Provide the (x, y) coordinate of the cell's center where the given text is located.  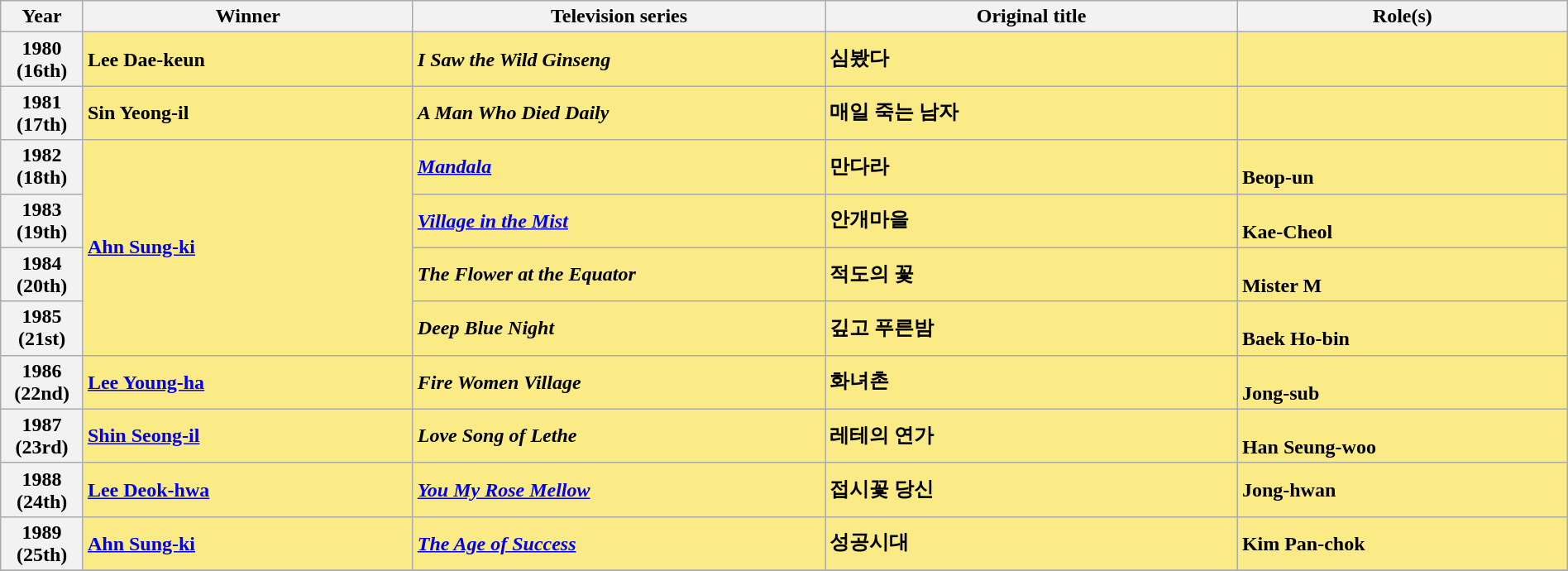
Baek Ho-bin (1403, 328)
1985(21st) (42, 328)
1987(23rd) (42, 435)
Kae-Cheol (1403, 220)
Deep Blue Night (619, 328)
1980(16th) (42, 60)
Lee Deok-hwa (248, 490)
레테의 연가 (1032, 435)
Kim Pan-chok (1403, 543)
1982(18th) (42, 167)
Lee Dae-keun (248, 60)
1986(22nd) (42, 382)
심봤다 (1032, 60)
Television series (619, 17)
A Man Who Died Daily (619, 113)
적도의 꽃 (1032, 275)
1981(17th) (42, 113)
Fire Women Village (619, 382)
성공시대 (1032, 543)
Shin Seong-il (248, 435)
Sin Yeong-il (248, 113)
Lee Young-ha (248, 382)
The Flower at the Equator (619, 275)
만다라 (1032, 167)
Love Song of Lethe (619, 435)
안개마을 (1032, 220)
1984(20th) (42, 275)
깊고 푸른밤 (1032, 328)
Jong-sub (1403, 382)
The Age of Success (619, 543)
1983(19th) (42, 220)
Village in the Mist (619, 220)
Mister M (1403, 275)
Jong-hwan (1403, 490)
Original title (1032, 17)
1988(24th) (42, 490)
1989(25th) (42, 543)
Beop-un (1403, 167)
Mandala (619, 167)
매일 죽는 남자 (1032, 113)
Year (42, 17)
I Saw the Wild Ginseng (619, 60)
화녀촌 (1032, 382)
접시꽃 당신 (1032, 490)
Winner (248, 17)
Role(s) (1403, 17)
Han Seung-woo (1403, 435)
You My Rose Mellow (619, 490)
